Search for the cell housing the specified text and yield its [X, Y] center coordinate. 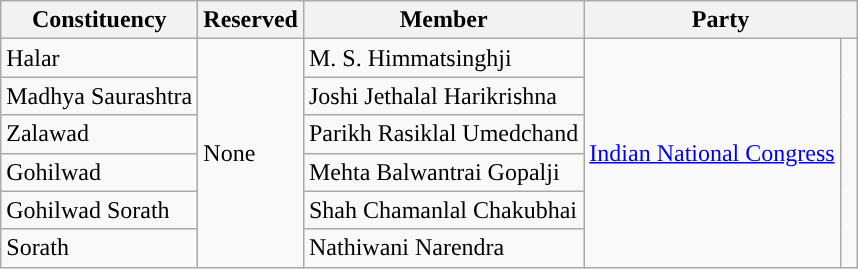
Reserved [251, 20]
Parikh Rasiklal Umedchand [443, 134]
Halar [100, 58]
M. S. Himmatsinghji [443, 58]
Joshi Jethalal Harikrishna [443, 96]
Zalawad [100, 134]
Gohilwad [100, 172]
Nathiwani Narendra [443, 248]
Shah Chamanlal Chakubhai [443, 210]
Gohilwad Sorath [100, 210]
Party [720, 20]
Constituency [100, 20]
Member [443, 20]
Madhya Saurashtra [100, 96]
None [251, 153]
Mehta Balwantrai Gopalji [443, 172]
Indian National Congress [712, 153]
Sorath [100, 248]
